Capture the cell that displays the provided text and extract its [x, y] central coordinate. 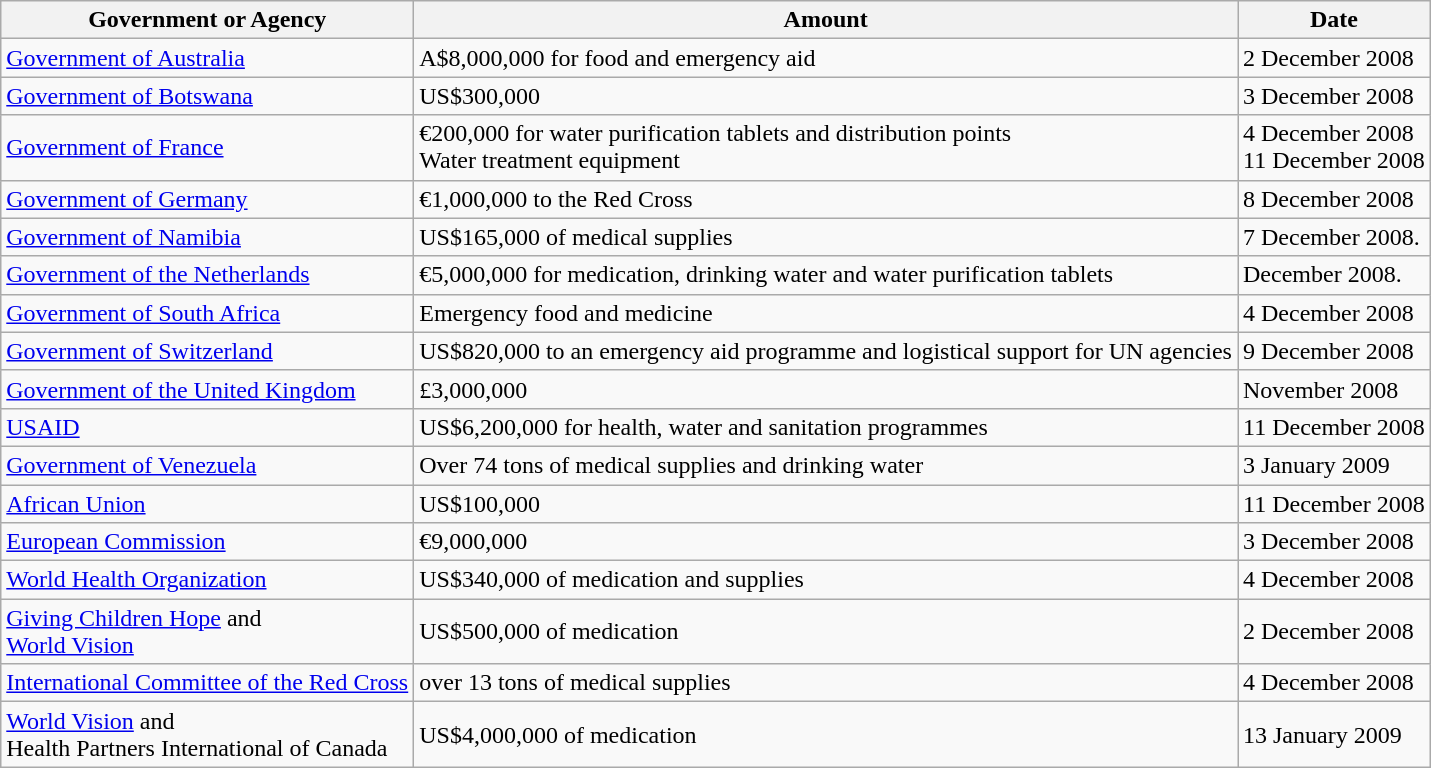
13 January 2009 [1334, 734]
US$165,000 of medical supplies [826, 237]
USAID [208, 427]
November 2008 [1334, 389]
African Union [208, 503]
over 13 tons of medical supplies [826, 683]
€1,000,000 to the Red Cross [826, 199]
Government of South Africa [208, 313]
Giving Children Hope and World Vision [208, 632]
Government of the Netherlands [208, 275]
Government of Namibia [208, 237]
International Committee of the Red Cross [208, 683]
Government of the United Kingdom [208, 389]
US$300,000 [826, 96]
Date [1334, 20]
World Health Organization [208, 580]
A$8,000,000 for food and emergency aid [826, 58]
US$100,000 [826, 503]
US$820,000 to an emergency aid programme and logistical support for UN agencies [826, 351]
Government of Venezuela [208, 465]
Over 74 tons of medical supplies and drinking water [826, 465]
€200,000 for water purification tablets and distribution pointsWater treatment equipment [826, 148]
8 December 2008 [1334, 199]
£3,000,000 [826, 389]
Government of Australia [208, 58]
Government of Switzerland [208, 351]
4 December 200811 December 2008 [1334, 148]
World Vision and Health Partners International of Canada [208, 734]
US$4,000,000 of medication [826, 734]
Government of Germany [208, 199]
December 2008. [1334, 275]
Amount [826, 20]
European Commission [208, 542]
€9,000,000 [826, 542]
7 December 2008. [1334, 237]
US$6,200,000 for health, water and sanitation programmes [826, 427]
€5,000,000 for medication, drinking water and water purification tablets [826, 275]
Government or Agency [208, 20]
US$340,000 of medication and supplies [826, 580]
Government of Botswana [208, 96]
Emergency food and medicine [826, 313]
9 December 2008 [1334, 351]
Government of France [208, 148]
US$500,000 of medication [826, 632]
3 January 2009 [1334, 465]
